From the cell containing the given text, extract its center point as [x, y] coordinate. 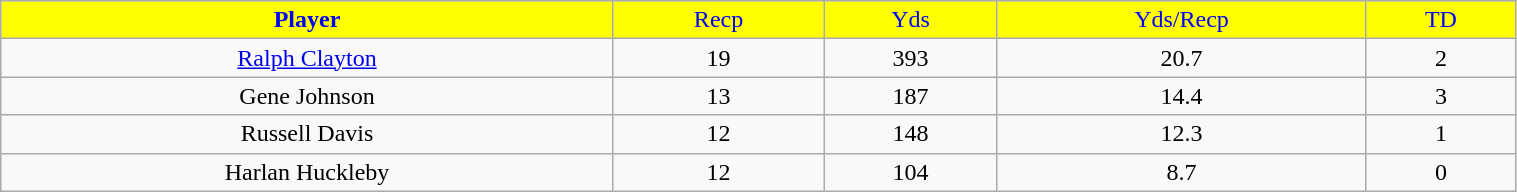
TD [1441, 20]
20.7 [1182, 58]
13 [718, 96]
Player [308, 20]
Recp [718, 20]
104 [910, 172]
19 [718, 58]
2 [1441, 58]
1 [1441, 134]
393 [910, 58]
3 [1441, 96]
Yds/Recp [1182, 20]
12.3 [1182, 134]
Ralph Clayton [308, 58]
187 [910, 96]
148 [910, 134]
8.7 [1182, 172]
0 [1441, 172]
Yds [910, 20]
14.4 [1182, 96]
Russell Davis [308, 134]
Harlan Huckleby [308, 172]
Gene Johnson [308, 96]
